Return the (X, Y) coordinate for the center point of the cell that contains the specified text.  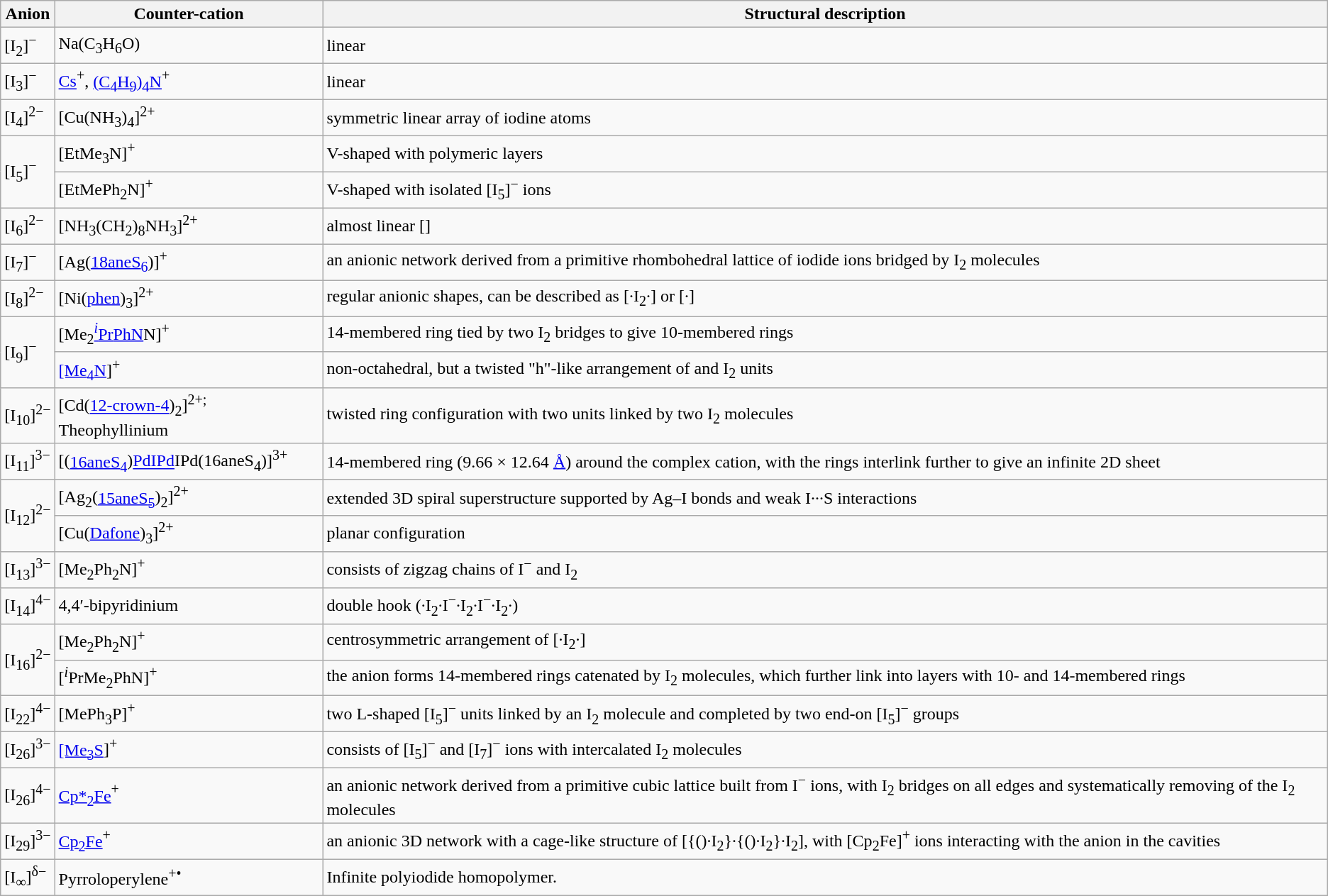
Structural description (825, 14)
[I3]− (28, 82)
Cp*2Fe+ (189, 796)
[(16aneS4)PdIPdIPd(16aneS4)]3+ (189, 461)
extended 3D spiral superstructure supported by Ag–I bonds and weak I···S interactions (825, 498)
[I∞]δ− (28, 877)
Infinite polyiodide homopolymer. (825, 877)
4,4′-bipyridinium (189, 606)
[Me3S]+ (189, 751)
V-shaped with polymeric layers (825, 153)
double hook (·I2·I−·I2·I−·I2·) (825, 606)
[Ag2(15aneS5)2]2+ (189, 498)
[Cd(12-crown-4)2]2+; Theophyllinium (189, 416)
[MePh3P]+ (189, 714)
[I4]2− (28, 118)
[iPrMe2PhN]+ (189, 678)
[I16]2− (28, 660)
[I5]− (28, 172)
Na(C3H6O) (189, 45)
[Ag(18aneS6)]+ (189, 262)
an anionic 3D network with a cage-like structure of [{()·I2}·{()·I2}·I2], with [Cp2Fe]+ ions interacting with the anion in the cavities (825, 841)
Pyrroloperylene+• (189, 877)
[Me2iPrPhNN]+ (189, 335)
planar configuration (825, 533)
[I12]2− (28, 516)
[I26]3− (28, 751)
Anion (28, 14)
[I11]3− (28, 461)
[Cu(Dafone)3]2+ (189, 533)
an anionic network derived from a primitive rhombohedral lattice of iodide ions bridged by I2 molecules (825, 262)
[EtMe3N]+ (189, 153)
Cs+, (C4H9)4N+ (189, 82)
[I22]4− (28, 714)
Counter-cation (189, 14)
consists of zigzag chains of I− and I2 (825, 570)
twisted ring configuration with two units linked by two I2 molecules (825, 416)
[Cu(NH3)4]2+ (189, 118)
almost linear [] (825, 226)
14-membered ring tied by two I2 bridges to give 10-membered rings (825, 335)
[Ni(phen)3]2+ (189, 298)
14-membered ring (9.66 × 12.64 Å) around the complex cation, with the rings interlink further to give an infinite 2D sheet (825, 461)
[NH3(CH2)8NH3]2+ (189, 226)
[I13]3− (28, 570)
[I8]2− (28, 298)
[I2]− (28, 45)
V-shaped with isolated [I5]− ions (825, 190)
two L-shaped [I5]− units linked by an I2 molecule and completed by two end-on [I5]− groups (825, 714)
[EtMePh2N]+ (189, 190)
the anion forms 14-membered rings catenated by I2 molecules, which further link into layers with 10- and 14-membered rings (825, 678)
Cp2Fe+ (189, 841)
[I10]2− (28, 416)
[I9]− (28, 353)
centrosymmetric arrangement of [·I2·] (825, 641)
[I6]2− (28, 226)
[Me4N]+ (189, 370)
regular anionic shapes, can be described as [·I2·] or [·] (825, 298)
non-octahedral, but a twisted "h"-like arrangement of and I2 units (825, 370)
[I14]4− (28, 606)
[I29]3− (28, 841)
symmetric linear array of iodine atoms (825, 118)
[I7]− (28, 262)
[I26]4− (28, 796)
consists of [I5]− and [I7]− ions with intercalated I2 molecules (825, 751)
